Return the [x, y] coordinate for the center point of the cell that contains the specified text.  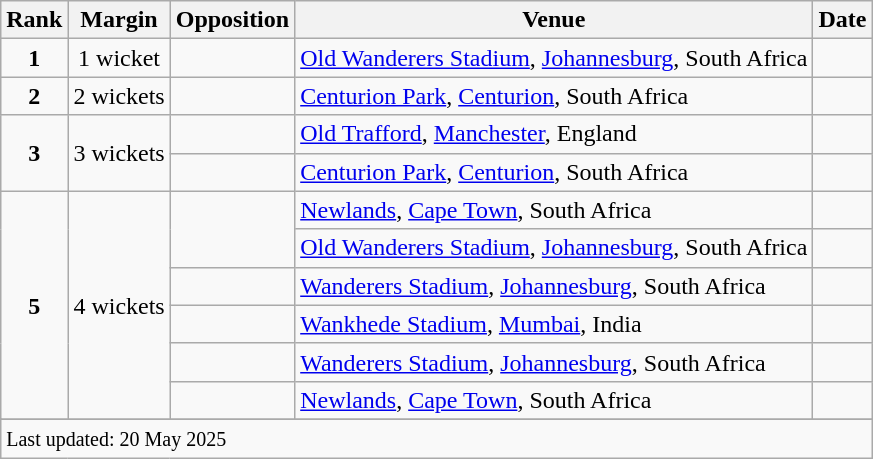
2 [34, 96]
Opposition [232, 20]
3 wickets [119, 153]
Venue [554, 20]
Last updated: 20 May 2025 [436, 438]
3 [34, 153]
Old Trafford, Manchester, England [554, 134]
4 wickets [119, 305]
1 [34, 58]
2 wickets [119, 96]
Date [842, 20]
Margin [119, 20]
1 wicket [119, 58]
Rank [34, 20]
5 [34, 305]
Wankhede Stadium, Mumbai, India [554, 324]
